Locate the cell with the specified text and output its (X, Y) center coordinate. 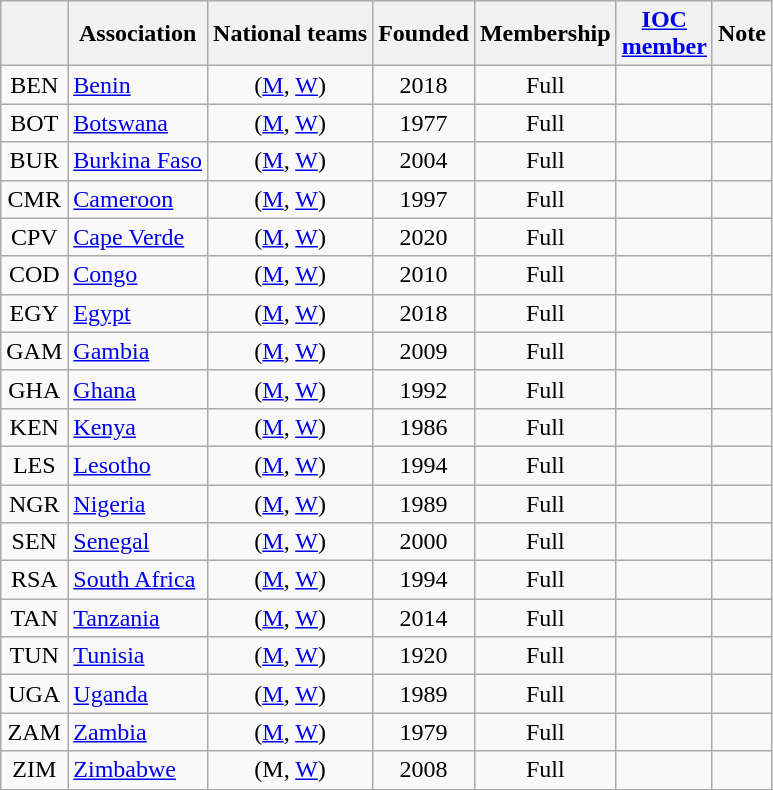
Egypt (138, 313)
1979 (424, 732)
1992 (424, 389)
2009 (424, 351)
Kenya (138, 427)
COD (34, 275)
2008 (424, 770)
NGR (34, 503)
Burkina Faso (138, 161)
Nigeria (138, 503)
LES (34, 465)
TUN (34, 656)
1977 (424, 123)
Uganda (138, 694)
1986 (424, 427)
Botswana (138, 123)
Zambia (138, 732)
1997 (424, 199)
2014 (424, 618)
Note (742, 34)
CPV (34, 237)
Ghana (138, 389)
Congo (138, 275)
Lesotho (138, 465)
Association (138, 34)
CMR (34, 199)
Benin (138, 85)
ZIM (34, 770)
TAN (34, 618)
2010 (424, 275)
EGY (34, 313)
BUR (34, 161)
GAM (34, 351)
KEN (34, 427)
2020 (424, 237)
1920 (424, 656)
BOT (34, 123)
Founded (424, 34)
Cameroon (138, 199)
Senegal (138, 542)
South Africa (138, 580)
Cape Verde (138, 237)
Membership (545, 34)
2000 (424, 542)
RSA (34, 580)
Tanzania (138, 618)
UGA (34, 694)
2004 (424, 161)
Gambia (138, 351)
ZAM (34, 732)
SEN (34, 542)
Tunisia (138, 656)
Zimbabwe (138, 770)
National teams (290, 34)
BEN (34, 85)
GHA (34, 389)
IOC member (664, 34)
